Return [X, Y] of the center of cell containing provided text 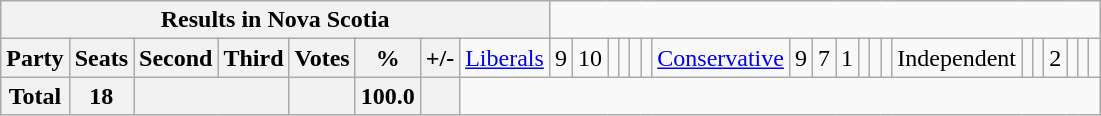
2 [1056, 58]
Party [35, 58]
Second [176, 58]
Independent [957, 58]
Liberals [505, 58]
Third [254, 58]
+/- [440, 58]
Conservative [721, 58]
Results in Nova Scotia [276, 20]
18 [101, 96]
Votes [322, 58]
7 [824, 58]
Total [35, 96]
10 [590, 58]
100.0 [388, 96]
1 [848, 58]
Seats [101, 58]
% [388, 58]
